Pinpoint the cell where the given text exists, returning its (X, Y) midpoint coordinate. 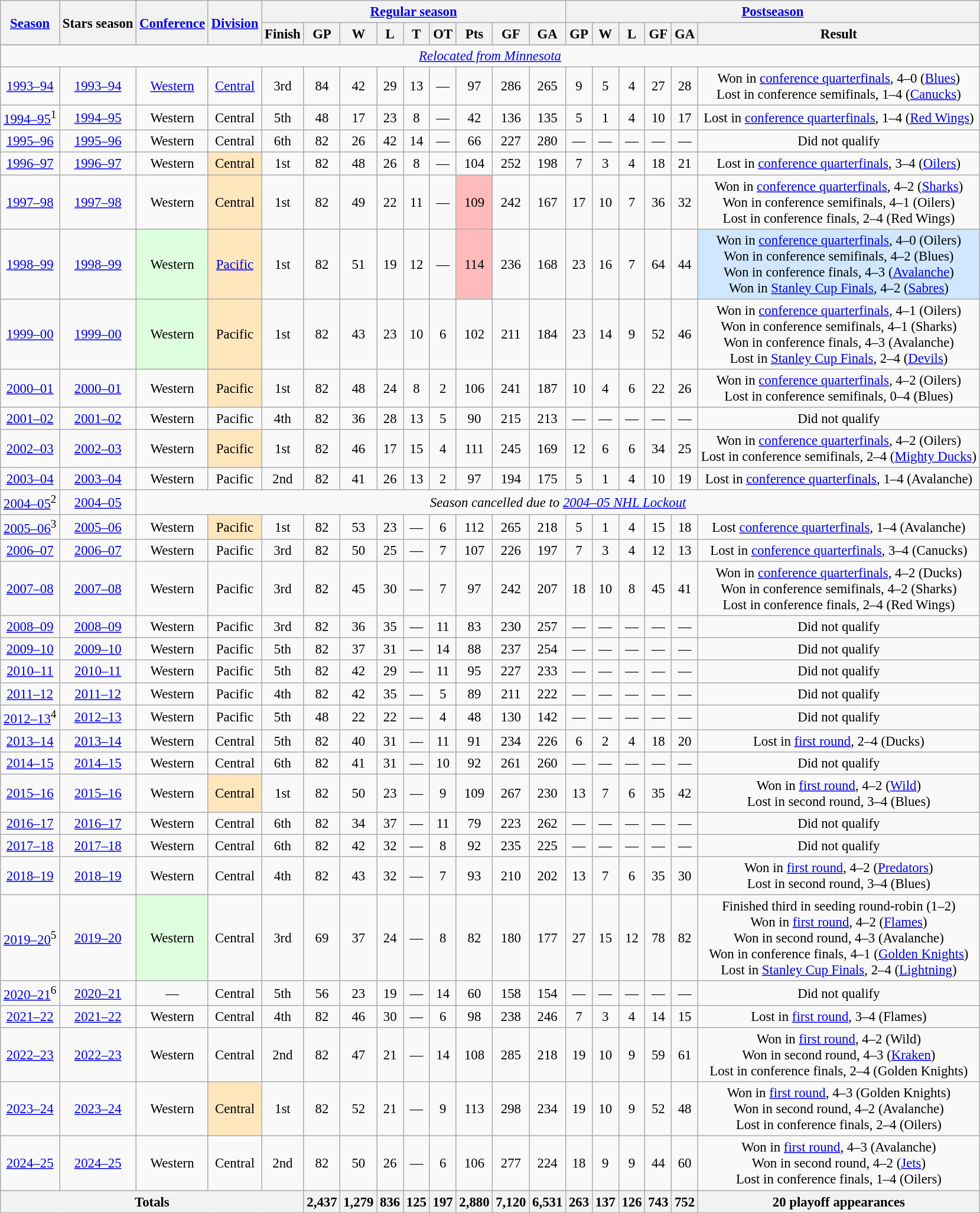
Won in first round, 4–3 (Avalanche)Won in second round, 4–2 (Jets)Lost in conference finals, 1–4 (Oilers) (839, 1163)
49 (359, 202)
83 (474, 627)
194 (511, 479)
Lost in first round, 3–4 (Flames) (839, 1017)
236 (511, 264)
142 (548, 717)
285 (511, 1055)
752 (685, 1202)
53 (359, 527)
237 (511, 649)
Lost in conference quarterfinals, 3–4 (Oilers) (839, 164)
135 (548, 118)
169 (548, 449)
111 (474, 449)
254 (548, 649)
Postseason (773, 12)
137 (605, 1202)
1,279 (359, 1202)
167 (548, 202)
Stars season (98, 22)
743 (658, 1202)
Finish (282, 34)
20 (685, 741)
107 (474, 551)
7,120 (511, 1202)
Won in first round, 4–2 (Wild)Won in second round, 4–3 (Kraken)Lost in conference finals, 2–4 (Golden Knights) (839, 1055)
56 (322, 993)
222 (548, 694)
2019–205 (30, 938)
233 (548, 672)
158 (511, 993)
252 (511, 164)
260 (548, 763)
Lost in conference quarterfinals, 1–4 (Avalanche) (839, 479)
1994–951 (30, 118)
175 (548, 479)
187 (548, 388)
Conference (172, 22)
Won in conference quarterfinals, 4–2 (Oilers)Lost in conference semifinals, 2–4 (Mighty Ducks) (839, 449)
223 (511, 824)
Relocated from Minnesota (490, 56)
84 (322, 86)
202 (548, 876)
246 (548, 1017)
177 (548, 938)
2,437 (322, 1202)
108 (474, 1055)
238 (511, 1017)
66 (474, 141)
93 (474, 876)
Won in conference quarterfinals, 4–2 (Sharks)Won in conference semifinals, 4–1 (Oilers)Lost in conference finals, 2–4 (Red Wings) (839, 202)
Lost in first round, 2–4 (Ducks) (839, 741)
280 (548, 141)
Lost in conference quarterfinals, 1–4 (Red Wings) (839, 118)
263 (579, 1202)
168 (548, 264)
298 (511, 1110)
Won in first round, 4–3 (Golden Knights)Won in second round, 4–2 (Avalanche)Lost in conference finals, 2–4 (Oilers) (839, 1110)
2,880 (474, 1202)
241 (511, 388)
91 (474, 741)
1994–95 (98, 118)
Regular season (414, 12)
154 (548, 993)
2012–134 (30, 717)
Result (839, 34)
267 (511, 793)
47 (359, 1055)
69 (322, 938)
98 (474, 1017)
OT (443, 34)
Won in first round, 4–2 (Wild)Lost in second round, 3–4 (Blues) (839, 793)
245 (511, 449)
2019–20 (98, 938)
64 (658, 264)
2004–052 (30, 502)
225 (548, 845)
210 (511, 876)
2004–05 (98, 502)
89 (474, 694)
235 (511, 845)
130 (511, 717)
Won in conference quarterfinals, 4–0 (Blues)Lost in conference semifinals, 1–4 (Canucks) (839, 86)
T (417, 34)
78 (658, 938)
2020–21 (98, 993)
Season (30, 22)
126 (632, 1202)
277 (511, 1163)
257 (548, 627)
95 (474, 672)
112 (474, 527)
286 (511, 86)
104 (474, 164)
Won in conference quarterfinals, 4–2 (Ducks)Won in conference semifinals, 4–2 (Sharks)Lost in conference finals, 2–4 (Red Wings) (839, 589)
113 (474, 1110)
2005–063 (30, 527)
184 (548, 334)
Pts (474, 34)
180 (511, 938)
261 (511, 763)
79 (474, 824)
207 (548, 589)
Lost conference quarterfinals, 1–4 (Avalanche) (839, 527)
2020–216 (30, 993)
125 (417, 1202)
Won in first round, 4–2 (Predators)Lost in second round, 3–4 (Blues) (839, 876)
6,531 (548, 1202)
20 playoff appearances (839, 1202)
40 (359, 741)
59 (658, 1055)
Won in conference quarterfinals, 4–2 (Oilers)Lost in conference semifinals, 0–4 (Blues) (839, 388)
90 (474, 418)
Lost in conference quarterfinals, 3–4 (Canucks) (839, 551)
88 (474, 649)
2005–06 (98, 527)
61 (685, 1055)
16 (605, 264)
2012–13 (98, 717)
51 (359, 264)
198 (548, 164)
224 (548, 1163)
102 (474, 334)
Season cancelled due to 2004–05 NHL Lockout (558, 502)
262 (548, 824)
836 (390, 1202)
114 (474, 264)
Totals (152, 1202)
215 (511, 418)
136 (511, 118)
Division (235, 22)
213 (548, 418)
